Determine the (X, Y) coordinate at the center of the cell enclosing the given text.  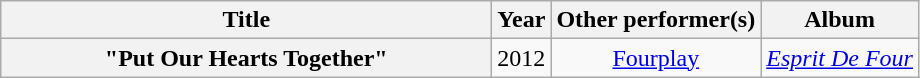
Esprit De Four (840, 58)
Title (246, 20)
Fourplay (656, 58)
Other performer(s) (656, 20)
2012 (522, 58)
"Put Our Hearts Together" (246, 58)
Album (840, 20)
Year (522, 20)
